Identify which cell holds the provided text, then report its [x, y] central coordinate. 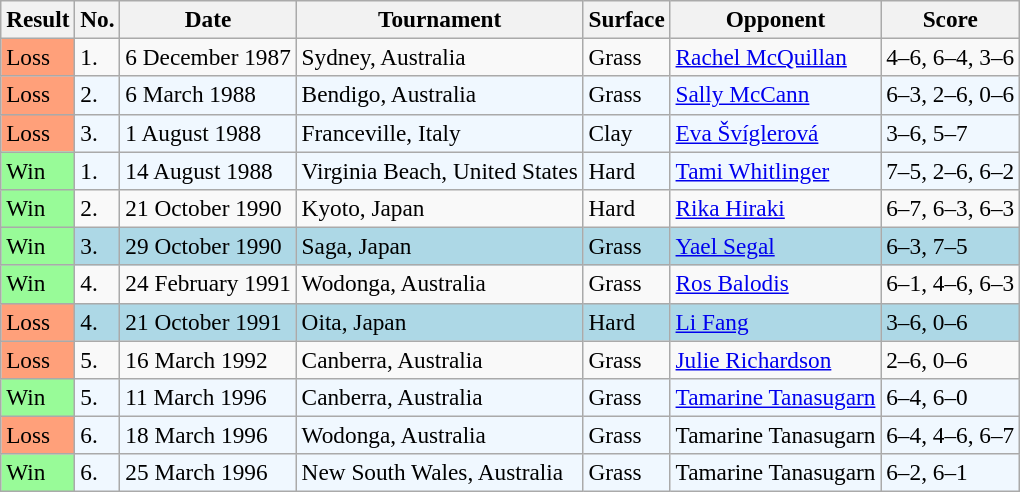
6–4, 4–6, 6–7 [950, 435]
Result [38, 19]
Sydney, Australia [440, 57]
Ros Balodis [776, 284]
6–3, 2–6, 0–6 [950, 95]
Julie Richardson [776, 359]
Oita, Japan [440, 322]
Tami Whitlinger [776, 170]
18 March 1996 [208, 435]
6–7, 6–3, 6–3 [950, 208]
Bendigo, Australia [440, 95]
16 March 1992 [208, 359]
Li Fang [776, 322]
21 October 1991 [208, 322]
6–1, 4–6, 6–3 [950, 284]
7–5, 2–6, 6–2 [950, 170]
14 August 1988 [208, 170]
21 October 1990 [208, 208]
3–6, 0–6 [950, 322]
Franceville, Italy [440, 133]
Surface [626, 19]
Score [950, 19]
New South Wales, Australia [440, 473]
Opponent [776, 19]
4–6, 6–4, 3–6 [950, 57]
6–2, 6–1 [950, 473]
1 August 1988 [208, 133]
29 October 1990 [208, 246]
Eva Švíglerová [776, 133]
11 March 1996 [208, 397]
Sally McCann [776, 95]
Date [208, 19]
Saga, Japan [440, 246]
Yael Segal [776, 246]
25 March 1996 [208, 473]
Rachel McQuillan [776, 57]
6–4, 6–0 [950, 397]
Tournament [440, 19]
No. [98, 19]
3–6, 5–7 [950, 133]
Rika Hiraki [776, 208]
6 March 1988 [208, 95]
6–3, 7–5 [950, 246]
Virginia Beach, United States [440, 170]
Kyoto, Japan [440, 208]
Clay [626, 133]
24 February 1991 [208, 284]
6 December 1987 [208, 57]
2–6, 0–6 [950, 359]
